Scan for the cell matching the given text and deliver its [X, Y] coordinate at center. 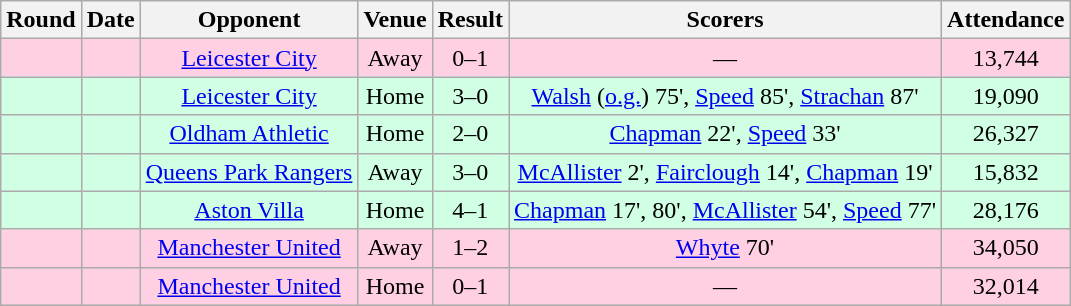
Queens Park Rangers [249, 172]
13,744 [1006, 58]
Chapman 22', Speed 33' [726, 134]
28,176 [1006, 210]
Round [41, 20]
19,090 [1006, 96]
1–2 [470, 248]
34,050 [1006, 248]
Date [110, 20]
2–0 [470, 134]
Whyte 70' [726, 248]
Scorers [726, 20]
McAllister 2', Fairclough 14', Chapman 19' [726, 172]
15,832 [1006, 172]
Chapman 17', 80', McAllister 54', Speed 77' [726, 210]
4–1 [470, 210]
Oldham Athletic [249, 134]
26,327 [1006, 134]
Venue [395, 20]
Aston Villa [249, 210]
Opponent [249, 20]
Attendance [1006, 20]
32,014 [1006, 286]
Result [470, 20]
Walsh (o.g.) 75', Speed 85', Strachan 87' [726, 96]
